Detect which cell encompasses the target text, then output its (X, Y) center coordinate. 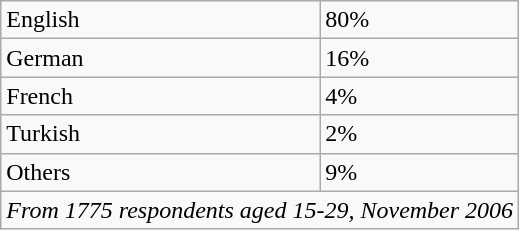
16% (420, 58)
4% (420, 96)
From 1775 respondents aged 15-29, November 2006 (260, 210)
80% (420, 20)
English (160, 20)
German (160, 58)
Others (160, 172)
Turkish (160, 134)
9% (420, 172)
French (160, 96)
2% (420, 134)
